For the text-containing cell, return its midpoint in (x, y) coordinate format. 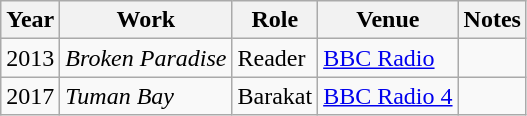
BBC Radio (388, 58)
Work (146, 20)
Broken Paradise (146, 58)
Role (275, 20)
Venue (388, 20)
Barakat (275, 96)
2013 (30, 58)
Reader (275, 58)
Year (30, 20)
Notes (492, 20)
2017 (30, 96)
BBC Radio 4 (388, 96)
Tuman Bay (146, 96)
